Provide the (X, Y) coordinate of the cell's center where the given text is located.  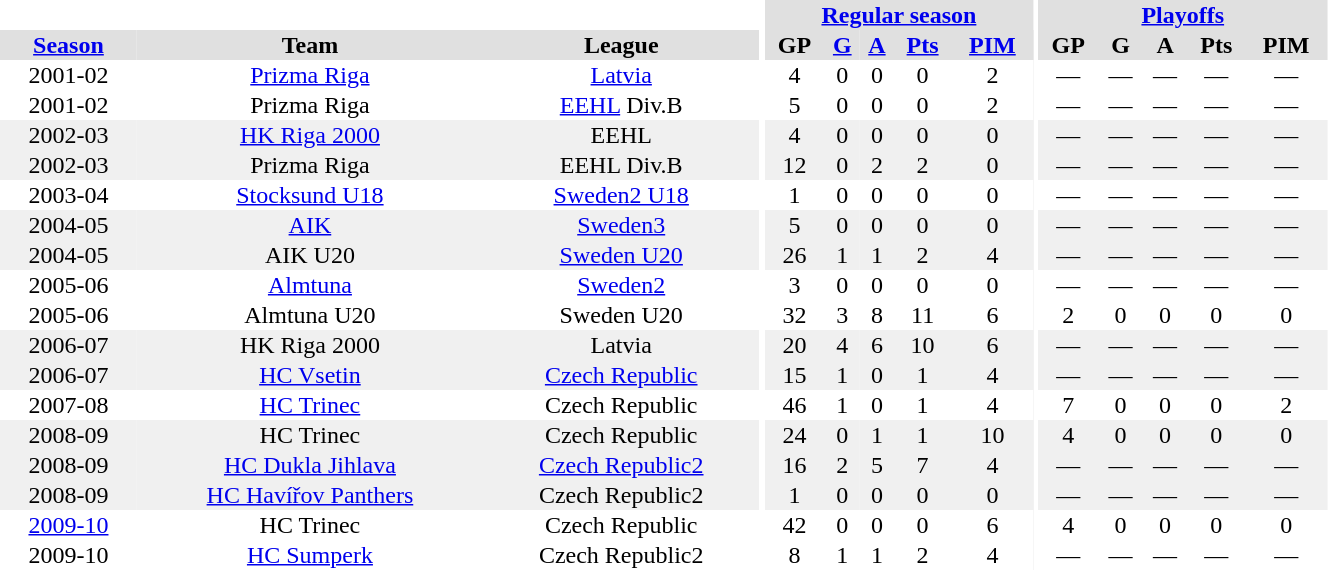
Almtuna (310, 285)
24 (794, 435)
42 (794, 525)
Sweden2 U18 (622, 195)
League (622, 45)
Team (310, 45)
16 (794, 465)
46 (794, 405)
Season (68, 45)
Stocksund U18 (310, 195)
HC Havířov Panthers (310, 495)
Almtuna U20 (310, 315)
11 (923, 315)
AIK U20 (310, 255)
26 (794, 255)
HC Vsetin (310, 375)
20 (794, 345)
HC Dukla Jihlava (310, 465)
Sweden2 (622, 285)
15 (794, 375)
32 (794, 315)
Playoffs (1182, 15)
Sweden3 (622, 225)
AIK (310, 225)
Regular season (898, 15)
EEHL (622, 135)
12 (794, 165)
2007-08 (68, 405)
HC Sumperk (310, 555)
2003-04 (68, 195)
